Return the (x, y) coordinate for the center point of the cell that contains the specified text.  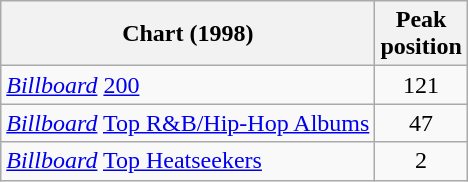
Billboard Top R&B/Hip-Hop Albums (188, 123)
Chart (1998) (188, 34)
2 (421, 161)
Billboard Top Heatseekers (188, 161)
Billboard 200 (188, 85)
Peakposition (421, 34)
121 (421, 85)
47 (421, 123)
